Search for the cell housing the specified text and yield its [x, y] center coordinate. 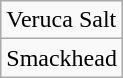
Smackhead [62, 58]
Veruca Salt [62, 20]
